Scan for the cell matching the given text and deliver its [x, y] coordinate at center. 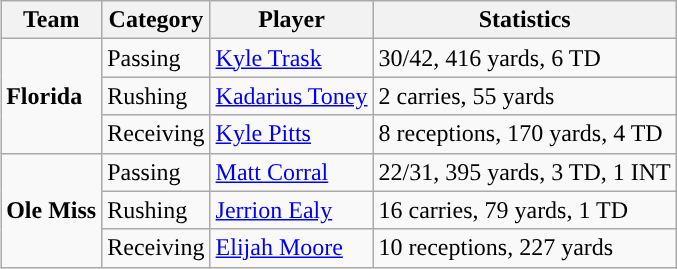
2 carries, 55 yards [524, 96]
Matt Corral [292, 172]
Category [156, 20]
Ole Miss [52, 210]
Kadarius Toney [292, 96]
30/42, 416 yards, 6 TD [524, 58]
Florida [52, 96]
Statistics [524, 20]
Kyle Pitts [292, 134]
8 receptions, 170 yards, 4 TD [524, 134]
Player [292, 20]
Team [52, 20]
16 carries, 79 yards, 1 TD [524, 210]
Kyle Trask [292, 58]
Elijah Moore [292, 248]
22/31, 395 yards, 3 TD, 1 INT [524, 172]
10 receptions, 227 yards [524, 248]
Jerrion Ealy [292, 210]
